Extract the [X, Y] coordinate from the center of the cell holding the provided text.  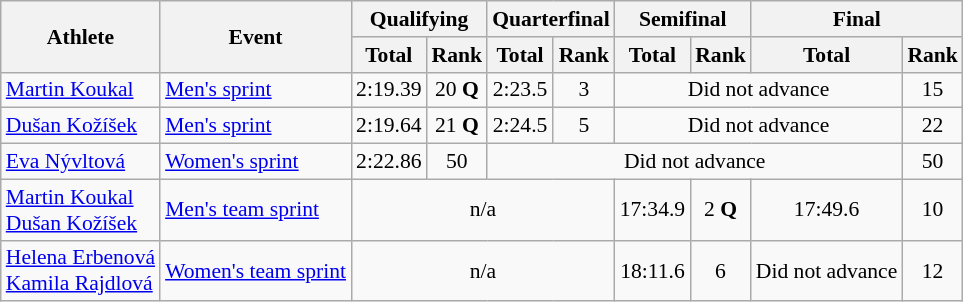
5 [584, 126]
Athlete [80, 36]
Men's team sprint [256, 210]
17:34.9 [652, 210]
22 [932, 126]
Event [256, 36]
12 [932, 270]
2 Q [720, 210]
17:49.6 [827, 210]
Eva Nývltová [80, 162]
15 [932, 90]
Women's team sprint [256, 270]
Helena ErbenováKamila Rajdlová [80, 270]
Qualifying [419, 19]
2:24.5 [520, 126]
Martin Koukal [80, 90]
20 Q [458, 90]
3 [584, 90]
Dušan Kožíšek [80, 126]
6 [720, 270]
2:19.39 [388, 90]
18:11.6 [652, 270]
Martin KoukalDušan Kožíšek [80, 210]
2:23.5 [520, 90]
Quarterfinal [551, 19]
Women's sprint [256, 162]
Semifinal [683, 19]
Final [857, 19]
21 Q [458, 126]
2:22.86 [388, 162]
2:19.64 [388, 126]
10 [932, 210]
